Pinpoint the cell where the given text exists, returning its (X, Y) midpoint coordinate. 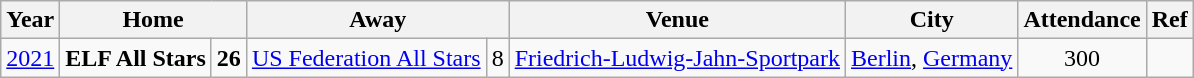
2021 (30, 58)
Friedrich-Ludwig-Jahn-Sportpark (677, 58)
Away (378, 20)
US Federation All Stars (366, 58)
Year (30, 20)
26 (228, 58)
Home (154, 20)
8 (498, 58)
City (932, 20)
ELF All Stars (136, 58)
Attendance (1082, 20)
Ref (1170, 20)
Berlin, Germany (932, 58)
Venue (677, 20)
300 (1082, 58)
